From the cell containing the given text, extract its center point as (X, Y) coordinate. 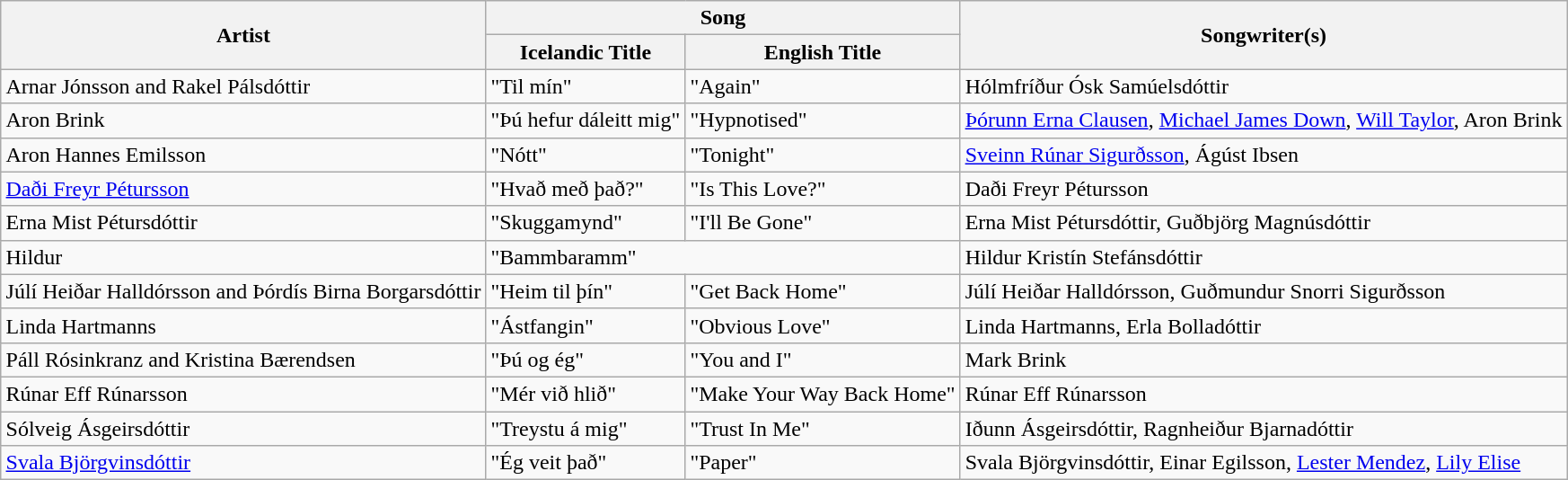
Sveinn Rúnar Sigurðsson, Ágúst Ibsen (1264, 155)
"Þú og ég" (586, 360)
Svala Björgvinsdóttir (243, 463)
Linda Hartmanns, Erla Bolladóttir (1264, 325)
"Paper" (823, 463)
"Heim til þín" (586, 291)
"Þú hefur dáleitt mig" (586, 120)
Mark Brink (1264, 360)
Júlí Heiðar Halldórsson, Guðmundur Snorri Sigurðsson (1264, 291)
"You and I" (823, 360)
Erna Mist Pétursdóttir, Guðbjörg Magnúsdóttir (1264, 223)
"Make Your Way Back Home" (823, 394)
"Get Back Home" (823, 291)
"Again" (823, 86)
"Tonight" (823, 155)
"Bammbaramm" (723, 257)
Svala Björgvinsdóttir, Einar Egilsson, Lester Mendez, Lily Elise (1264, 463)
"Is This Love?" (823, 189)
Páll Rósinkranz and Kristina Bærendsen (243, 360)
"Obvious Love" (823, 325)
Hildur (243, 257)
Aron Hannes Emilsson (243, 155)
"Hypnotised" (823, 120)
Arnar Jónsson and Rakel Pálsdóttir (243, 86)
"Ég veit það" (586, 463)
Iðunn Ásgeirsdóttir, Ragnheiður Bjarnadóttir (1264, 429)
"Hvað með það?" (586, 189)
Hólmfríður Ósk Samúelsdóttir (1264, 86)
"Nótt" (586, 155)
Júlí Heiðar Halldórsson and Þórdís Birna Borgarsdóttir (243, 291)
"Skuggamynd" (586, 223)
"Trust In Me" (823, 429)
"Treystu á mig" (586, 429)
Songwriter(s) (1264, 35)
Hildur Kristín Stefánsdóttir (1264, 257)
"Mér við hlið" (586, 394)
Þórunn Erna Clausen, Michael James Down, Will Taylor, Aron Brink (1264, 120)
Aron Brink (243, 120)
English Title (823, 52)
Linda Hartmanns (243, 325)
Song (723, 18)
Erna Mist Pétursdóttir (243, 223)
Artist (243, 35)
"Til mín" (586, 86)
Sólveig Ásgeirsdóttir (243, 429)
"Ástfangin" (586, 325)
Icelandic Title (586, 52)
"I'll Be Gone" (823, 223)
